Find where the given text appears and provide that cell's center as (x, y) coordinate. 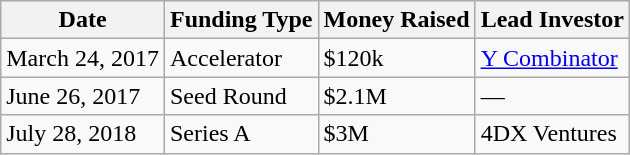
4DX Ventures (552, 134)
$3M (396, 134)
March 24, 2017 (83, 58)
Seed Round (241, 96)
Series A (241, 134)
$120k (396, 58)
July 28, 2018 (83, 134)
Y Combinator (552, 58)
Accelerator (241, 58)
— (552, 96)
June 26, 2017 (83, 96)
Lead Investor (552, 20)
Funding Type (241, 20)
$2.1M (396, 96)
Date (83, 20)
Money Raised (396, 20)
